Scan for the cell matching the given text and deliver its (x, y) coordinate at center. 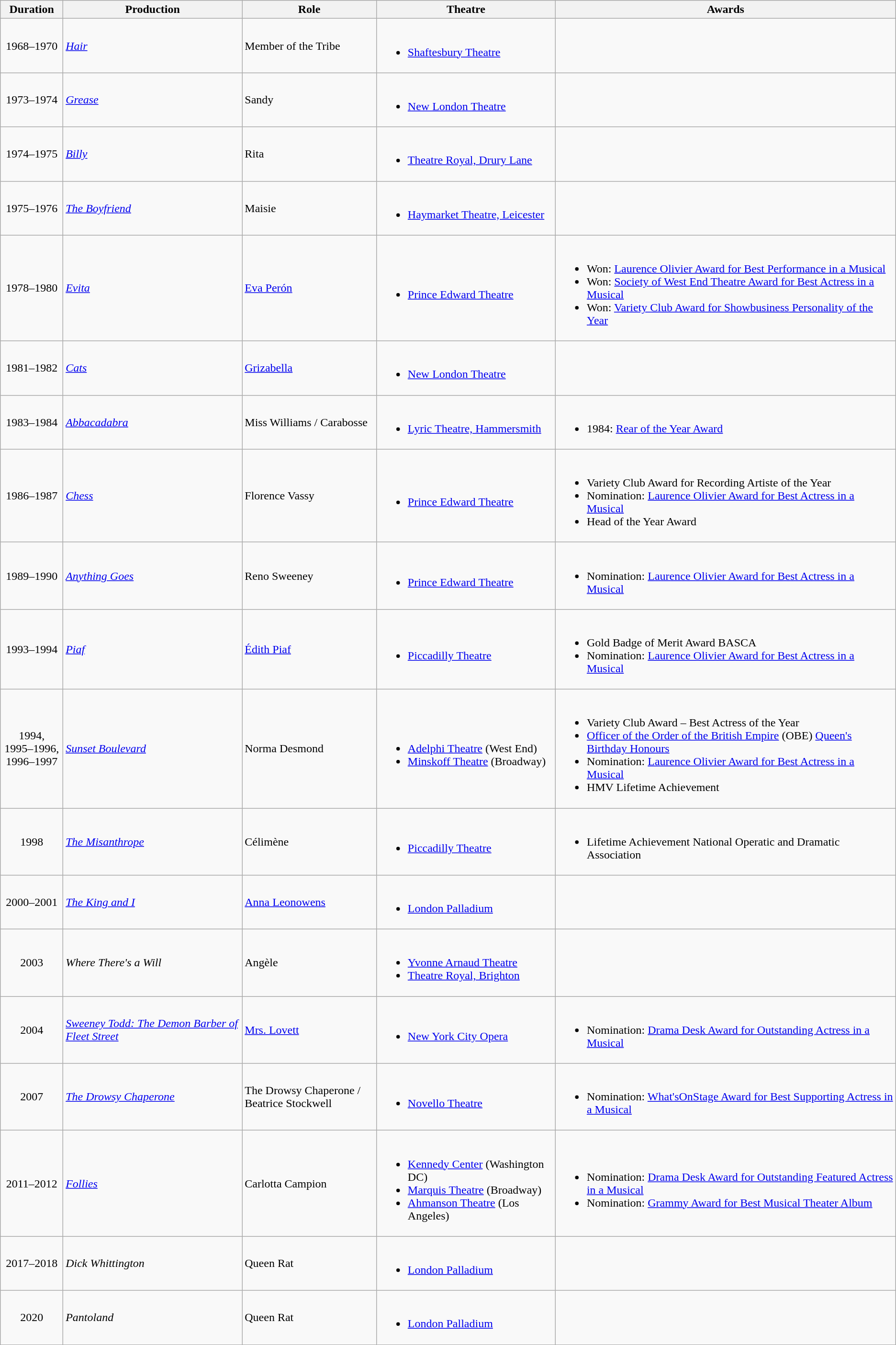
Florence Vassy (309, 496)
Gold Badge of Merit Award BASCANomination: Laurence Olivier Award for Best Actress in a Musical (726, 649)
Carlotta Campion (309, 1184)
Maisie (309, 208)
Member of the Tribe (309, 46)
The Drowsy Chaperone (153, 1097)
Dick Whittington (153, 1263)
Anything Goes (153, 576)
Reno Sweeney (309, 576)
Sweeney Todd: The Demon Barber of Fleet Street (153, 1030)
Lifetime Achievement National Operatic and Dramatic Association (726, 842)
Adelphi Theatre (West End)Minskoff Theatre (Broadway) (466, 748)
2020 (32, 1318)
Miss Williams / Carabosse (309, 422)
Eva Perón (309, 288)
1984: Rear of the Year Award (726, 422)
Chess (153, 496)
Sandy (309, 100)
Hair (153, 46)
1974–1975 (32, 154)
1993–1994 (32, 649)
Follies (153, 1184)
Norma Desmond (309, 748)
Theatre (466, 10)
Theatre Royal, Drury Lane (466, 154)
1994, 1995–1996, 1996–1997 (32, 748)
1986–1987 (32, 496)
Lyric Theatre, Hammersmith (466, 422)
Kennedy Center (Washington DC)Marquis Theatre (Broadway)Ahmanson Theatre (Los Angeles) (466, 1184)
Duration (32, 10)
Shaftesbury Theatre (466, 46)
1978–1980 (32, 288)
Édith Piaf (309, 649)
1973–1974 (32, 100)
Mrs. Lovett (309, 1030)
Nomination: Laurence Olivier Award for Best Actress in a Musical (726, 576)
Grease (153, 100)
Cats (153, 368)
1998 (32, 842)
Abbacadabra (153, 422)
The Drowsy Chaperone / Beatrice Stockwell (309, 1097)
Nomination: What'sOnStage Award for Best Supporting Actress in a Musical (726, 1097)
Novello Theatre (466, 1097)
Pantoland (153, 1318)
The Boyfriend (153, 208)
Piaf (153, 649)
Célimène (309, 842)
Billy (153, 154)
Yvonne Arnaud TheatreTheatre Royal, Brighton (466, 963)
2004 (32, 1030)
Evita (153, 288)
Where There's a Will (153, 963)
Haymarket Theatre, Leicester (466, 208)
2003 (32, 963)
Sunset Boulevard (153, 748)
Nomination: Drama Desk Award for Outstanding Actress in a Musical (726, 1030)
1983–1984 (32, 422)
Role (309, 10)
Rita (309, 154)
1981–1982 (32, 368)
The Misanthrope (153, 842)
The King and I (153, 902)
Variety Club Award for Recording Artiste of the YearNomination: Laurence Olivier Award for Best Actress in a MusicalHead of the Year Award (726, 496)
Grizabella (309, 368)
2017–2018 (32, 1263)
Awards (726, 10)
Angèle (309, 963)
1968–1970 (32, 46)
Nomination: Drama Desk Award for Outstanding Featured Actress in a MusicalNomination: Grammy Award for Best Musical Theater Album (726, 1184)
New York City Opera (466, 1030)
2011–2012 (32, 1184)
2000–2001 (32, 902)
Anna Leonowens (309, 902)
2007 (32, 1097)
1975–1976 (32, 208)
Production (153, 10)
1989–1990 (32, 576)
